Return (x, y) of the center of cell containing provided text 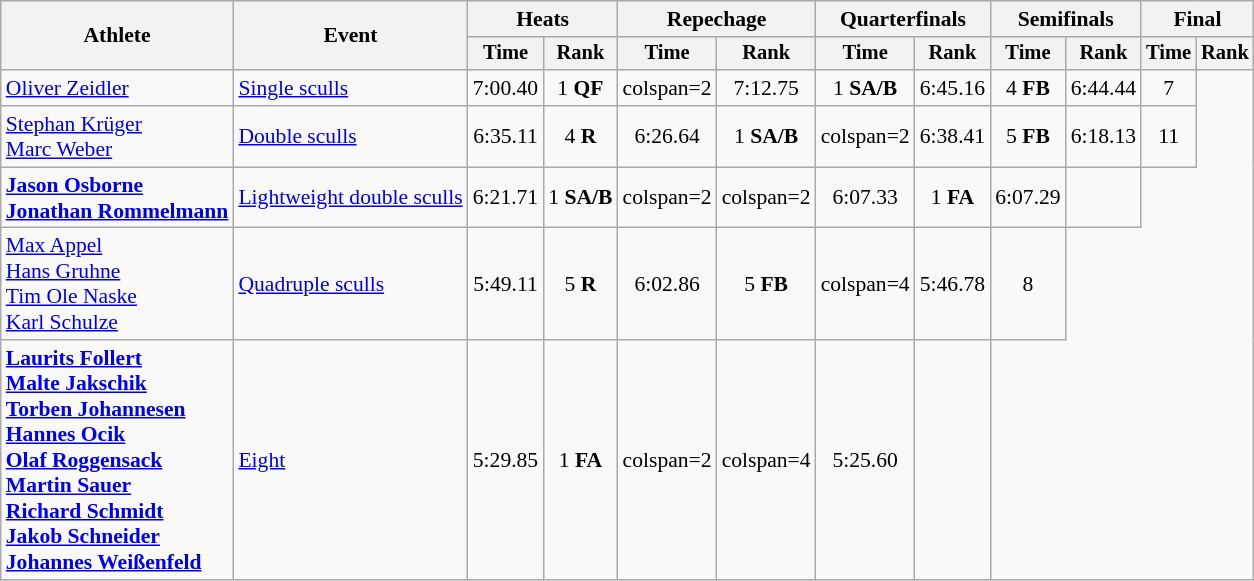
6:45.16 (952, 88)
Lightweight double sculls (350, 198)
Double sculls (350, 136)
6:26.64 (668, 136)
1 QF (580, 88)
5:29.85 (506, 460)
Max AppelHans GruhneTim Ole NaskeKarl Schulze (118, 284)
5 R (580, 284)
Quarterfinals (904, 19)
8 (1028, 284)
6:35.11 (506, 136)
Laurits FollertMalte JakschikTorben JohannesenHannes OcikOlaf RoggensackMartin SauerRichard SchmidtJakob SchneiderJohannes Weißenfeld (118, 460)
Repechage (717, 19)
Single sculls (350, 88)
7:12.75 (766, 88)
Jason OsborneJonathan Rommelmann (118, 198)
6:38.41 (952, 136)
11 (1168, 136)
7 (1168, 88)
6:07.29 (1028, 198)
5:49.11 (506, 284)
Stephan KrügerMarc Weber (118, 136)
Quadruple sculls (350, 284)
Athlete (118, 36)
6:07.33 (866, 198)
Event (350, 36)
6:21.71 (506, 198)
4 FB (1028, 88)
Eight (350, 460)
6:02.86 (668, 284)
Semifinals (1066, 19)
6:44.44 (1104, 88)
Oliver Zeidler (118, 88)
4 R (580, 136)
Heats (543, 19)
5:25.60 (866, 460)
Final (1197, 19)
5:46.78 (952, 284)
7:00.40 (506, 88)
6:18.13 (1104, 136)
